Capture the cell that displays the provided text and extract its [x, y] central coordinate. 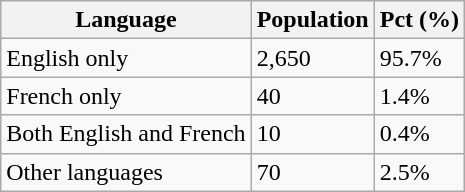
Language [126, 20]
Pct (%) [419, 20]
Other languages [126, 172]
70 [312, 172]
95.7% [419, 58]
Population [312, 20]
10 [312, 134]
2,650 [312, 58]
English only [126, 58]
Both English and French [126, 134]
0.4% [419, 134]
1.4% [419, 96]
40 [312, 96]
2.5% [419, 172]
French only [126, 96]
